Pinpoint the cell where the given text exists, returning its [x, y] midpoint coordinate. 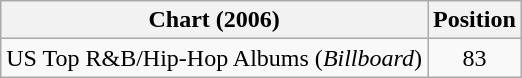
83 [475, 58]
Chart (2006) [214, 20]
Position [475, 20]
US Top R&B/Hip-Hop Albums (Billboard) [214, 58]
